Scan for the cell matching the given text and deliver its (x, y) coordinate at center. 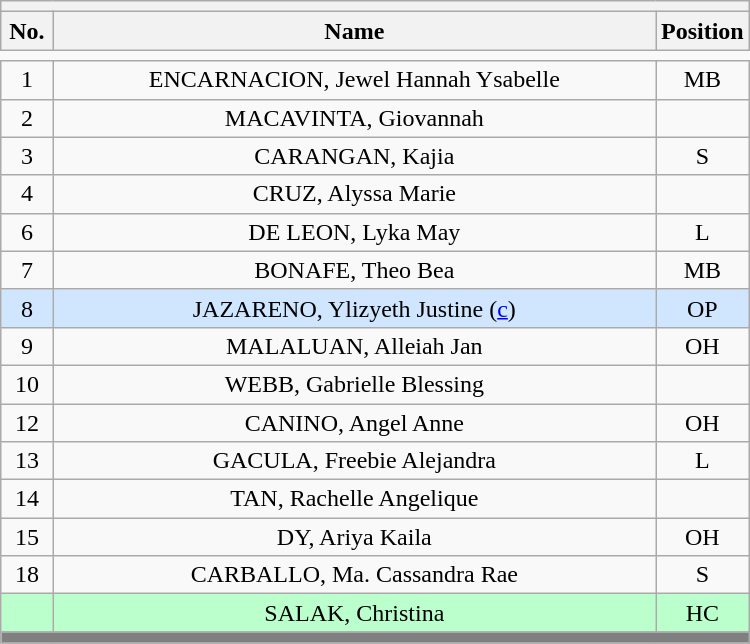
14 (27, 499)
BONAFE, Theo Bea (354, 270)
7 (27, 270)
4 (27, 194)
DE LEON, Lyka May (354, 232)
3 (27, 156)
18 (27, 575)
DY, Ariya Kaila (354, 537)
1 (27, 80)
SALAK, Christina (354, 613)
ENCARNACION, Jewel Hannah Ysabelle (354, 80)
MACAVINTA, Giovannah (354, 118)
No. (27, 31)
13 (27, 461)
Position (703, 31)
TAN, Rachelle Angelique (354, 499)
CARBALLO, Ma. Cassandra Rae (354, 575)
Name (354, 31)
HC (703, 613)
OP (703, 308)
12 (27, 423)
MALALUAN, Alleiah Jan (354, 346)
CANINO, Angel Anne (354, 423)
10 (27, 384)
GACULA, Freebie Alejandra (354, 461)
15 (27, 537)
CARANGAN, Kajia (354, 156)
9 (27, 346)
6 (27, 232)
8 (27, 308)
WEBB, Gabrielle Blessing (354, 384)
2 (27, 118)
CRUZ, Alyssa Marie (354, 194)
JAZARENO, Ylizyeth Justine (c) (354, 308)
